Capture the cell that displays the provided text and extract its [X, Y] central coordinate. 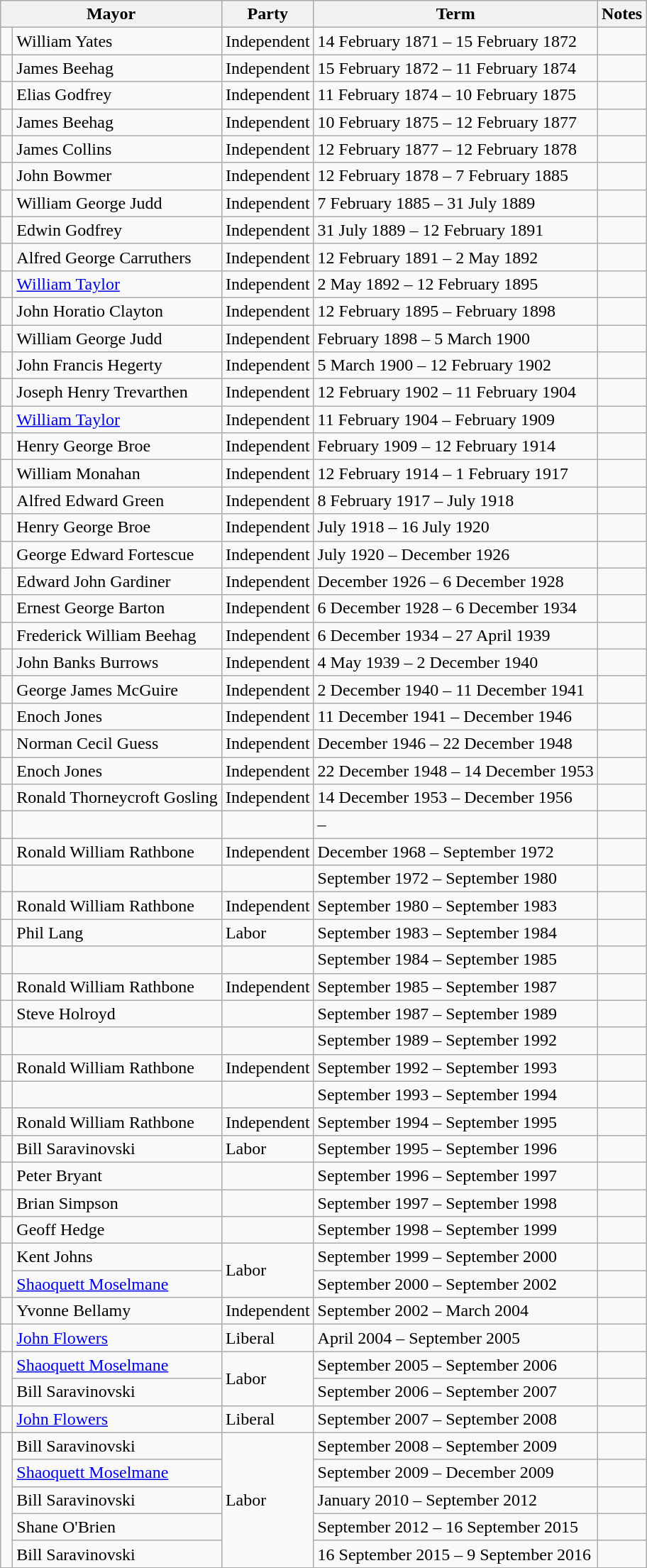
September 1980 – September 1983 [455, 906]
September 2007 – September 2008 [455, 1419]
December 1926 – 6 December 1928 [455, 581]
September 1993 – September 1994 [455, 1095]
12 February 1902 – 11 February 1904 [455, 393]
6 December 1934 – 27 April 1939 [455, 635]
September 2006 – September 2007 [455, 1392]
James Collins [118, 149]
John Francis Hegerty [118, 366]
September 1992 – September 1993 [455, 1068]
2 May 1892 – 12 February 1895 [455, 284]
September 1999 – September 2000 [455, 1257]
September 2012 – 16 September 2015 [455, 1527]
September 1995 – September 1996 [455, 1148]
22 December 1948 – 14 December 1953 [455, 770]
Frederick William Beehag [118, 635]
Party [267, 14]
September 1983 – September 1984 [455, 933]
Edward John Gardiner [118, 581]
5 March 1900 – 12 February 1902 [455, 366]
September 2005 – September 2006 [455, 1365]
10 February 1875 – 12 February 1877 [455, 122]
September 1998 – September 1999 [455, 1230]
September 1972 – September 1980 [455, 879]
Joseph Henry Trevarthen [118, 393]
12 February 1914 – 1 February 1917 [455, 473]
11 February 1904 – February 1909 [455, 420]
8 February 1917 – July 1918 [455, 500]
George Edward Fortescue [118, 554]
31 July 1889 – 12 February 1891 [455, 230]
6 December 1928 – 6 December 1934 [455, 608]
September 1984 – September 1985 [455, 960]
12 February 1878 – 7 February 1885 [455, 176]
John Bowmer [118, 176]
December 1946 – 22 December 1948 [455, 743]
2 December 1940 – 11 December 1941 [455, 689]
7 February 1885 – 31 July 1889 [455, 203]
September 1997 – September 1998 [455, 1203]
William Yates [118, 41]
Term [455, 14]
George James McGuire [118, 689]
Kent Johns [118, 1257]
Phil Lang [118, 933]
– [455, 825]
September 1989 – September 1992 [455, 1041]
14 February 1871 – 15 February 1872 [455, 41]
11 February 1874 – 10 February 1875 [455, 95]
John Horatio Clayton [118, 311]
Elias Godfrey [118, 95]
Geoff Hedge [118, 1230]
Steve Holroyd [118, 1014]
Alfred George Carruthers [118, 257]
4 May 1939 – 2 December 1940 [455, 662]
April 2004 – September 2005 [455, 1338]
July 1918 – 16 July 1920 [455, 527]
Notes [621, 14]
12 February 1895 – February 1898 [455, 311]
September 2008 – September 2009 [455, 1446]
16 September 2015 – 9 September 2016 [455, 1554]
John Banks Burrows [118, 662]
September 2009 – December 2009 [455, 1473]
Yvonne Bellamy [118, 1311]
Ernest George Barton [118, 608]
Ronald Thorneycroft Gosling [118, 798]
February 1909 – 12 February 1914 [455, 446]
September 1987 – September 1989 [455, 1014]
11 December 1941 – December 1946 [455, 716]
12 February 1877 – 12 February 1878 [455, 149]
September 2000 – September 2002 [455, 1284]
William Monahan [118, 473]
Shane O'Brien [118, 1527]
July 1920 – December 1926 [455, 554]
September 1996 – September 1997 [455, 1175]
September 1994 – September 1995 [455, 1122]
15 February 1872 – 11 February 1874 [455, 68]
September 1985 – September 1987 [455, 987]
Edwin Godfrey [118, 230]
Peter Bryant [118, 1175]
Mayor [111, 14]
Brian Simpson [118, 1203]
14 December 1953 – December 1956 [455, 798]
Norman Cecil Guess [118, 743]
12 February 1891 – 2 May 1892 [455, 257]
September 2002 – March 2004 [455, 1311]
February 1898 – 5 March 1900 [455, 339]
December 1968 – September 1972 [455, 852]
January 2010 – September 2012 [455, 1500]
Alfred Edward Green [118, 500]
